Detect which cell encompasses the target text, then output its [X, Y] center coordinate. 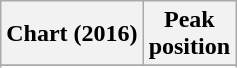
Chart (2016) [72, 34]
Peak position [189, 34]
